Identify which cell holds the provided text, then report its (X, Y) central coordinate. 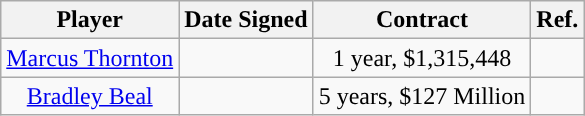
Ref. (558, 20)
Marcus Thornton (90, 58)
1 year, $1,315,448 (422, 58)
Date Signed (246, 20)
Contract (422, 20)
5 years, $127 Million (422, 96)
Bradley Beal (90, 96)
Player (90, 20)
